From the cell containing the given text, extract its center point as (x, y) coordinate. 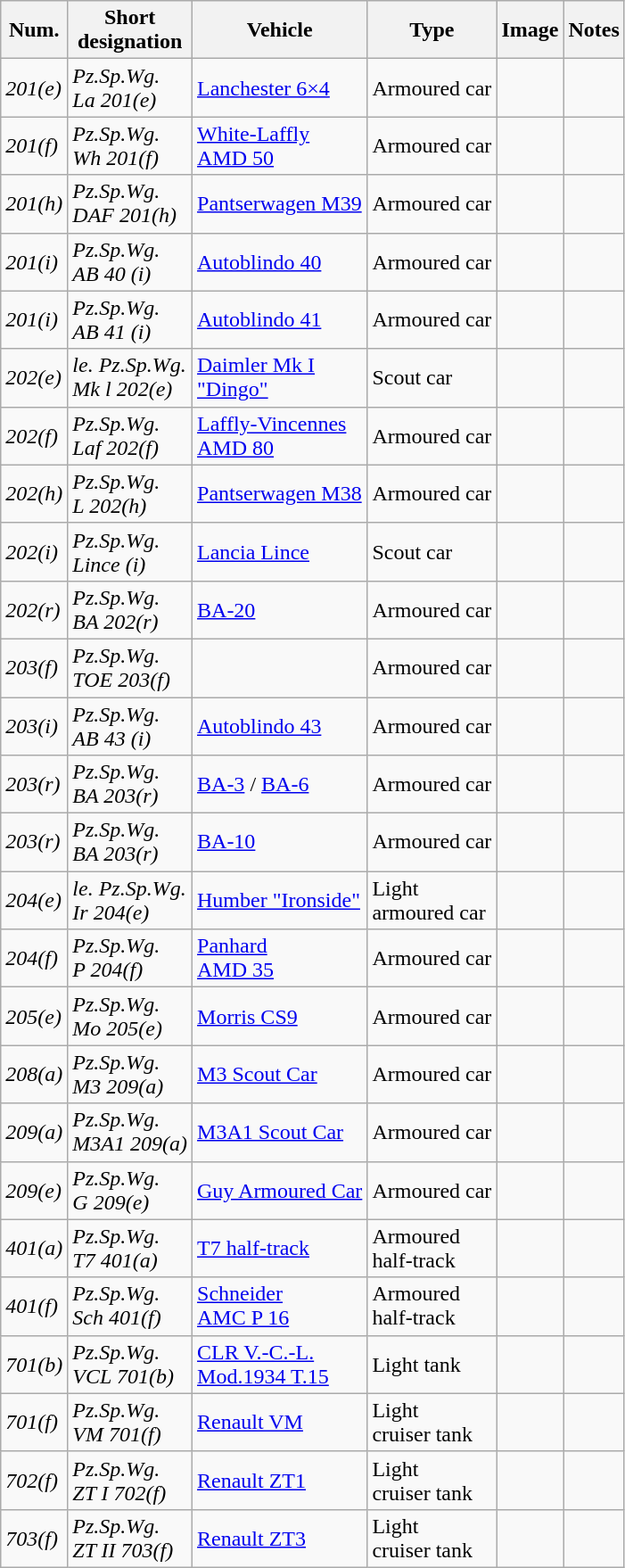
204(f) (34, 958)
201(f) (34, 146)
Image (530, 30)
White-LafflyAMD 50 (280, 146)
203(f) (34, 667)
Num. (34, 30)
Pz.Sp.Wg.ZT II 703(f) (130, 1538)
702(f) (34, 1481)
Pz.Sp.Wg.Lince (i) (130, 551)
Pz.Sp.Wg.VCL 701(b) (130, 1365)
Pz.Sp.Wg.VM 701(f) (130, 1422)
Daimler Mk I"Dingo" (280, 378)
Pz.Sp.Wg.AB 41 (i) (130, 319)
Autoblindo 40 (280, 262)
209(e) (34, 1190)
201(h) (34, 203)
Pz.Sp.Wg.DAF 201(h) (130, 203)
202(i) (34, 551)
Renault ZT1 (280, 1481)
208(a) (34, 1074)
T7 half-track (280, 1249)
Pz.Sp.Wg.Sch 401(f) (130, 1306)
202(f) (34, 435)
Lanchester 6×4 (280, 87)
Laffly-VincennesAMD 80 (280, 435)
401(a) (34, 1249)
Pantserwagen M38 (280, 494)
Pz.Sp.Wg.T7 401(a) (130, 1249)
202(r) (34, 610)
SchneiderAMC P 16 (280, 1306)
M3A1 Scout Car (280, 1133)
701(f) (34, 1422)
CLR V.-C.-L.Mod.1934 T.15 (280, 1365)
Morris CS9 (280, 1017)
Renault ZT3 (280, 1538)
203(i) (34, 726)
Pz.Sp.Wg.Wh 201(f) (130, 146)
Humber "Ironside" (280, 901)
Renault VM (280, 1422)
202(h) (34, 494)
BA-20 (280, 610)
PanhardAMD 35 (280, 958)
Pz.Sp.Wg.AB 43 (i) (130, 726)
Lancia Lince (280, 551)
Type (432, 30)
M3 Scout Car (280, 1074)
Light tank (432, 1365)
201(e) (34, 87)
Pz.Sp.Wg.M3 209(a) (130, 1074)
Pz.Sp.Wg.M3A1 209(a) (130, 1133)
Pz.Sp.Wg.TOE 203(f) (130, 667)
BA-10 (280, 842)
Pz.Sp.Wg.P 204(f) (130, 958)
Pz.Sp.Wg.AB 40 (i) (130, 262)
204(e) (34, 901)
Pantserwagen M39 (280, 203)
Pz.Sp.Wg.BA 202(r) (130, 610)
209(a) (34, 1133)
205(e) (34, 1017)
202(e) (34, 378)
Autoblindo 41 (280, 319)
Pz.Sp.Wg.Laf 202(f) (130, 435)
Autoblindo 43 (280, 726)
701(b) (34, 1365)
Notes (594, 30)
Pz.Sp.Wg.G 209(e) (130, 1190)
Lightarmoured car (432, 901)
BA-3 / BA-6 (280, 785)
Pz.Sp.Wg.ZT I 702(f) (130, 1481)
Shortdesignation (130, 30)
703(f) (34, 1538)
401(f) (34, 1306)
le. Pz.Sp.Wg.Mk l 202(e) (130, 378)
Vehicle (280, 30)
Pz.Sp.Wg.Mo 205(e) (130, 1017)
Pz.Sp.Wg.L 202(h) (130, 494)
le. Pz.Sp.Wg.Ir 204(e) (130, 901)
Pz.Sp.Wg.La 201(e) (130, 87)
Guy Armoured Car (280, 1190)
